Output the [x, y] coordinate of the center of the cell containing the given text.  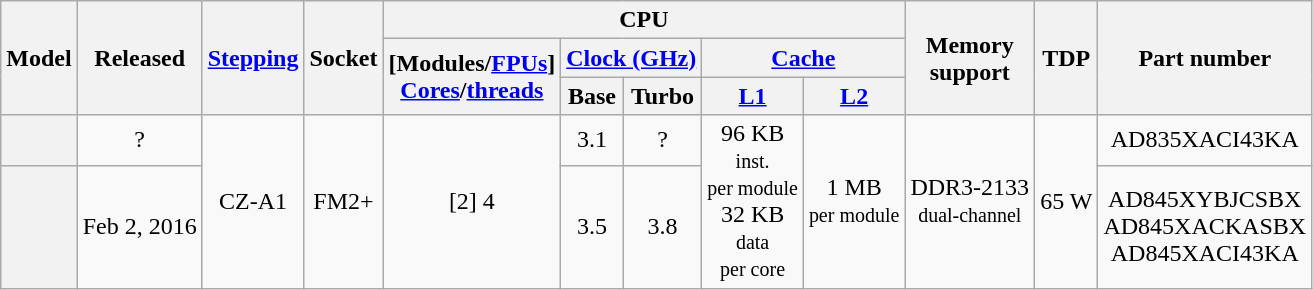
AD845XYBJCSBXAD845XACKASBX AD845XACI43KA [1205, 227]
Stepping [253, 58]
3.8 [662, 227]
3.1 [592, 140]
L2 [854, 96]
L1 [753, 96]
CPU [644, 20]
Memorysupport [970, 58]
FM2+ [344, 202]
CZ-A1 [253, 202]
AD835XACI43KA [1205, 140]
TDP [1066, 58]
1 MBper module [854, 202]
Base [592, 96]
Clock (GHz) [632, 58]
65 W [1066, 202]
Part number [1205, 58]
Model [39, 58]
Cache [804, 58]
DDR3-2133dual-channel [970, 202]
Turbo [662, 96]
96 KBinst.per module32 KBdataper core [753, 202]
Socket [344, 58]
Feb 2, 2016 [140, 227]
Released [140, 58]
[Modules/FPUs]Cores/threads [472, 77]
[2] 4 [472, 202]
3.5 [592, 227]
